Search for the cell housing the specified text and yield its (X, Y) center coordinate. 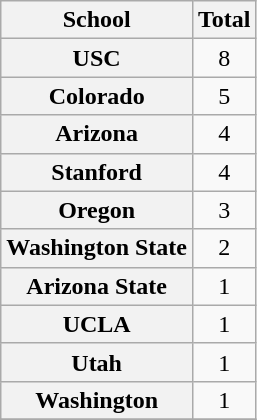
UCLA (97, 324)
Arizona (97, 134)
School (97, 20)
Oregon (97, 210)
3 (225, 210)
Stanford (97, 172)
Washington State (97, 248)
5 (225, 96)
8 (225, 58)
Washington (97, 400)
USC (97, 58)
2 (225, 248)
Arizona State (97, 286)
Utah (97, 362)
Colorado (97, 96)
Total (225, 20)
